For the text-containing cell, return its midpoint in (X, Y) coordinate format. 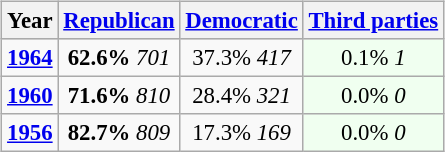
17.3% 169 (242, 133)
1964 (30, 58)
71.6% 810 (119, 96)
Democratic (242, 21)
Third parties (373, 21)
1960 (30, 96)
28.4% 321 (242, 96)
1956 (30, 133)
62.6% 701 (119, 58)
82.7% 809 (119, 133)
Year (30, 21)
37.3% 417 (242, 58)
Republican (119, 21)
0.1% 1 (373, 58)
